Output the [X, Y] coordinate of the center of the cell containing the given text.  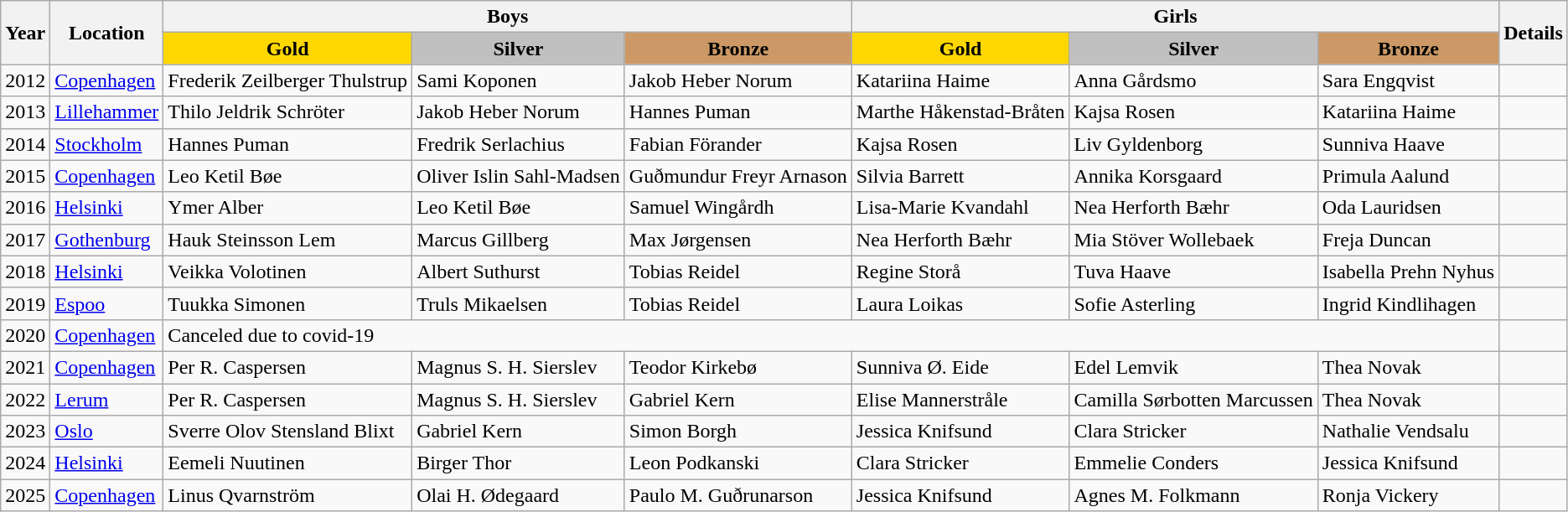
2013 [25, 112]
Olai H. Ødegaard [519, 495]
Regine Storå [960, 272]
Lisa-Marie Kvandahl [960, 208]
Sunniva Ø. Eide [960, 367]
Sunniva Haave [1408, 144]
Ingrid Kindlihagen [1408, 303]
Isabella Prehn Nyhus [1408, 272]
Tuva Haave [1193, 272]
2018 [25, 272]
Ymer Alber [288, 208]
Mia Stöver Wollebaek [1193, 240]
Hauk Steinsson Lem [288, 240]
Lillehammer [107, 112]
Birger Thor [519, 463]
Linus Qvarnström [288, 495]
Sofie Asterling [1193, 303]
Paulo M. Guðrunarson [737, 495]
Samuel Wingårdh [737, 208]
2022 [25, 400]
Teodor Kirkebø [737, 367]
Tuukka Simonen [288, 303]
Eemeli Nuutinen [288, 463]
2012 [25, 80]
Veikka Volotinen [288, 272]
2019 [25, 303]
Simon Borgh [737, 432]
Silvia Barrett [960, 176]
2016 [25, 208]
Stockholm [107, 144]
Boys [508, 17]
Guðmundur Freyr Arnason [737, 176]
2020 [25, 335]
Leon Podkanski [737, 463]
Sami Koponen [519, 80]
Girls [1175, 17]
2024 [25, 463]
2017 [25, 240]
Camilla Sørbotten Marcussen [1193, 400]
Location [107, 33]
Details [1534, 33]
Anna Gårdsmo [1193, 80]
2023 [25, 432]
Canceled due to covid-19 [831, 335]
Fredrik Serlachius [519, 144]
Marcus Gillberg [519, 240]
Marthe Håkenstad-Bråten [960, 112]
Sara Engqvist [1408, 80]
Oda Lauridsen [1408, 208]
Lerum [107, 400]
Elise Mannerstråle [960, 400]
Edel Lemvik [1193, 367]
Oliver Islin Sahl-Madsen [519, 176]
2014 [25, 144]
Primula Aalund [1408, 176]
Frederik Zeilberger Thulstrup [288, 80]
2015 [25, 176]
2021 [25, 367]
Fabian Förander [737, 144]
Ronja Vickery [1408, 495]
Max Jørgensen [737, 240]
Emmelie Conders [1193, 463]
Thilo Jeldrik Schröter [288, 112]
Gothenburg [107, 240]
Liv Gyldenborg [1193, 144]
Freja Duncan [1408, 240]
Truls Mikaelsen [519, 303]
Oslo [107, 432]
Agnes M. Folkmann [1193, 495]
Annika Korsgaard [1193, 176]
2025 [25, 495]
Sverre Olov Stensland Blixt [288, 432]
Espoo [107, 303]
Year [25, 33]
Laura Loikas [960, 303]
Nathalie Vendsalu [1408, 432]
Albert Suthurst [519, 272]
